From the cell containing the given text, extract its center point as [X, Y] coordinate. 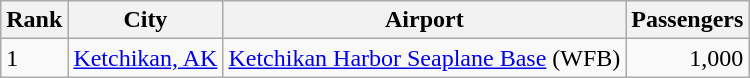
Passengers [688, 20]
City [146, 20]
Rank [34, 20]
Ketchikan Harbor Seaplane Base (WFB) [424, 58]
Ketchikan, AK [146, 58]
Airport [424, 20]
1 [34, 58]
1,000 [688, 58]
